Return (X, Y) of the center of cell containing provided text 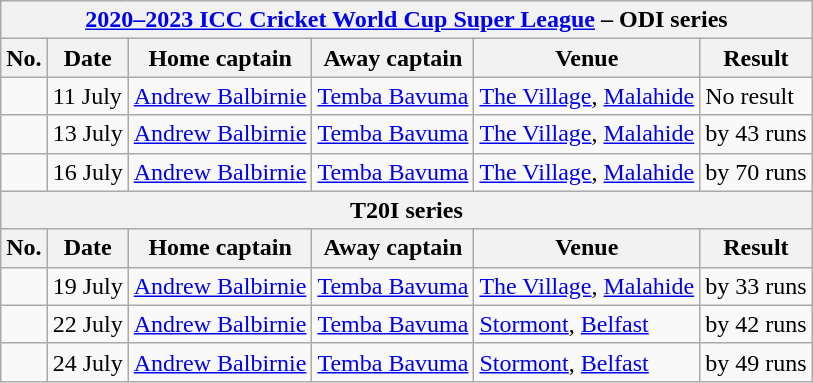
16 July (88, 172)
by 33 runs (756, 286)
13 July (88, 134)
22 July (88, 324)
by 70 runs (756, 172)
by 49 runs (756, 362)
19 July (88, 286)
by 43 runs (756, 134)
2020–2023 ICC Cricket World Cup Super League – ODI series (406, 20)
11 July (88, 96)
24 July (88, 362)
by 42 runs (756, 324)
T20I series (406, 210)
No result (756, 96)
